Pinpoint the cell where the given text exists, returning its [X, Y] midpoint coordinate. 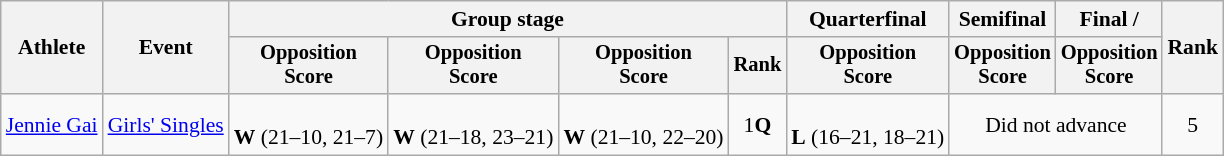
Girls' Singles [166, 124]
5 [1192, 124]
1Q [758, 124]
Event [166, 48]
W (21–18, 23–21) [473, 124]
L (16–21, 18–21) [868, 124]
Athlete [52, 48]
W (21–10, 22–20) [643, 124]
Jennie Gai [52, 124]
W (21–10, 21–7) [308, 124]
Semifinal [1002, 19]
Final / [1110, 19]
Did not advance [1056, 124]
Quarterfinal [868, 19]
Group stage [508, 19]
